Determine the (X, Y) coordinate at the center of the cell enclosing the given text.  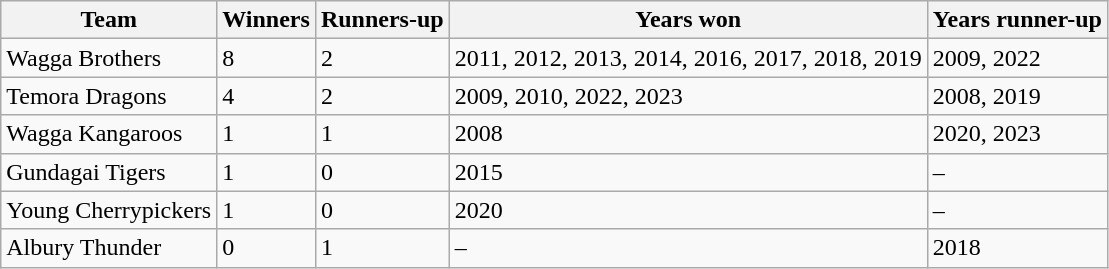
2018 (1017, 248)
2009, 2010, 2022, 2023 (688, 96)
Winners (266, 20)
Gundagai Tigers (109, 172)
8 (266, 58)
Runners-up (382, 20)
2015 (688, 172)
2011, 2012, 2013, 2014, 2016, 2017, 2018, 2019 (688, 58)
Years runner-up (1017, 20)
Albury Thunder (109, 248)
Temora Dragons (109, 96)
2020, 2023 (1017, 134)
2020 (688, 210)
Wagga Kangaroos (109, 134)
Years won (688, 20)
4 (266, 96)
2008 (688, 134)
2008, 2019 (1017, 96)
Team (109, 20)
Young Cherrypickers (109, 210)
Wagga Brothers (109, 58)
2009, 2022 (1017, 58)
